Identify which cell holds the provided text, then report its (X, Y) central coordinate. 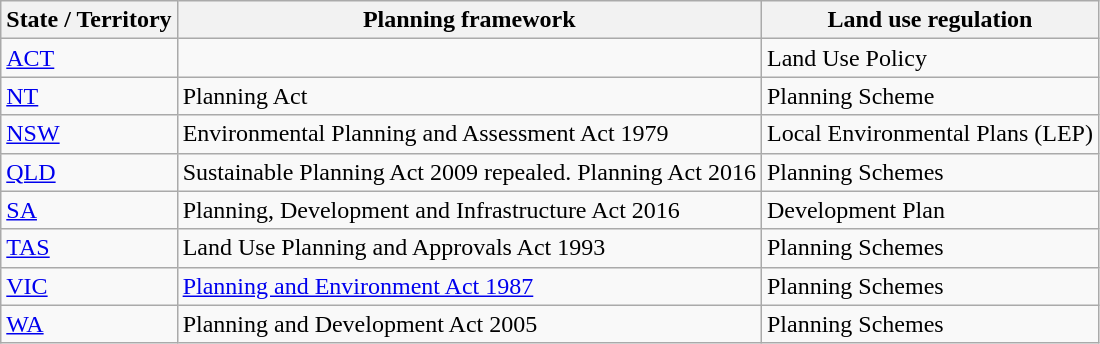
VIC (89, 286)
NT (89, 96)
Planning framework (469, 20)
SA (89, 210)
Planning Act (469, 96)
ACT (89, 58)
Planning and Environment Act 1987 (469, 286)
Planning and Development Act 2005 (469, 324)
WA (89, 324)
Land Use Planning and Approvals Act 1993 (469, 248)
Planning Scheme (930, 96)
QLD (89, 172)
Land use regulation (930, 20)
Planning, Development and Infrastructure Act 2016 (469, 210)
Sustainable Planning Act 2009 repealed. Planning Act 2016 (469, 172)
Local Environmental Plans (LEP) (930, 134)
NSW (89, 134)
TAS (89, 248)
Development Plan (930, 210)
Land Use Policy (930, 58)
Environmental Planning and Assessment Act 1979 (469, 134)
State / Territory (89, 20)
